Output the (x, y) coordinate of the center of the cell containing the given text.  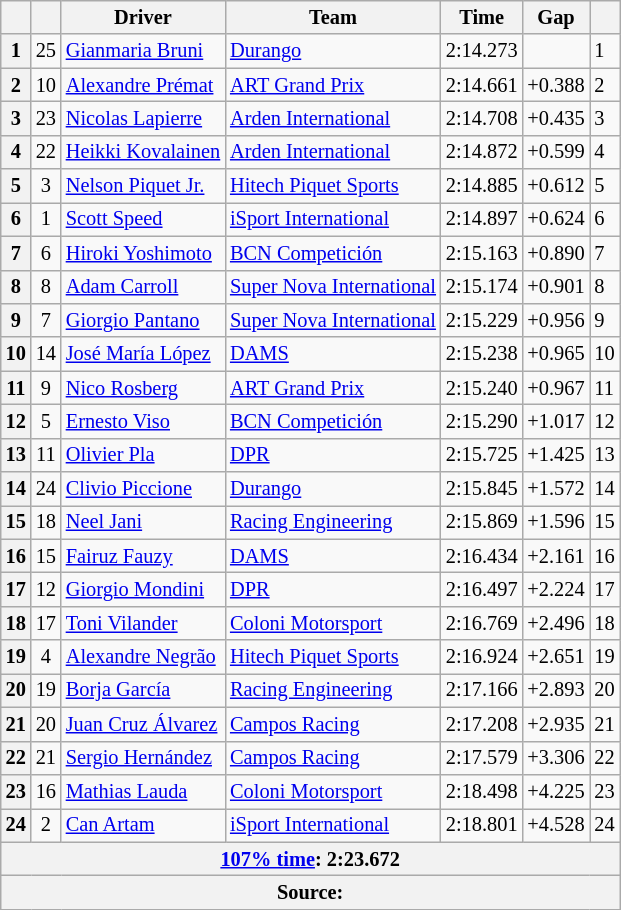
2:16.434 (482, 556)
107% time: 2:23.672 (310, 859)
Ernesto Viso (143, 421)
Driver (143, 17)
Gianmaria Bruni (143, 51)
Olivier Pla (143, 455)
25 (46, 51)
Adam Carroll (143, 287)
Time (482, 17)
2:15.174 (482, 287)
Nicolas Lapierre (143, 118)
2:18.498 (482, 791)
2:16.497 (482, 589)
+0.624 (556, 219)
Hiroki Yoshimoto (143, 253)
+2.935 (556, 724)
2:14.273 (482, 51)
+2.496 (556, 623)
José María López (143, 354)
Nelson Piquet Jr. (143, 186)
+4.225 (556, 791)
Source: (310, 892)
Neel Jani (143, 522)
+2.224 (556, 589)
2:15.869 (482, 522)
+1.425 (556, 455)
Toni Vilander (143, 623)
2:17.579 (482, 758)
2:15.845 (482, 489)
Clivio Piccione (143, 489)
2:15.229 (482, 320)
2:14.708 (482, 118)
Alexandre Prémat (143, 85)
+3.306 (556, 758)
2:14.661 (482, 85)
2:14.885 (482, 186)
2:17.208 (482, 724)
2:17.166 (482, 690)
+1.017 (556, 421)
+0.612 (556, 186)
Fairuz Fauzy (143, 556)
2:14.872 (482, 152)
+0.967 (556, 388)
Giorgio Pantano (143, 320)
+1.572 (556, 489)
Gap (556, 17)
+2.651 (556, 657)
Team (333, 17)
2:18.801 (482, 825)
Sergio Hernández (143, 758)
2:15.163 (482, 253)
Borja García (143, 690)
+2.161 (556, 556)
Alexandre Negrão (143, 657)
Juan Cruz Álvarez (143, 724)
Nico Rosberg (143, 388)
+4.528 (556, 825)
Giorgio Mondini (143, 589)
+0.956 (556, 320)
2:14.897 (482, 219)
Mathias Lauda (143, 791)
+1.596 (556, 522)
Heikki Kovalainen (143, 152)
2:15.725 (482, 455)
2:16.924 (482, 657)
2:15.240 (482, 388)
2:15.238 (482, 354)
2:15.290 (482, 421)
+0.435 (556, 118)
+0.901 (556, 287)
Scott Speed (143, 219)
+0.599 (556, 152)
+0.388 (556, 85)
+0.965 (556, 354)
Can Artam (143, 825)
+2.893 (556, 690)
2:16.769 (482, 623)
+0.890 (556, 253)
